Extract the (X, Y) coordinate from the center of the cell holding the provided text.  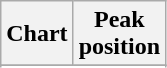
Chart (37, 34)
Peakposition (119, 34)
